Scan for the cell matching the given text and deliver its (x, y) coordinate at center. 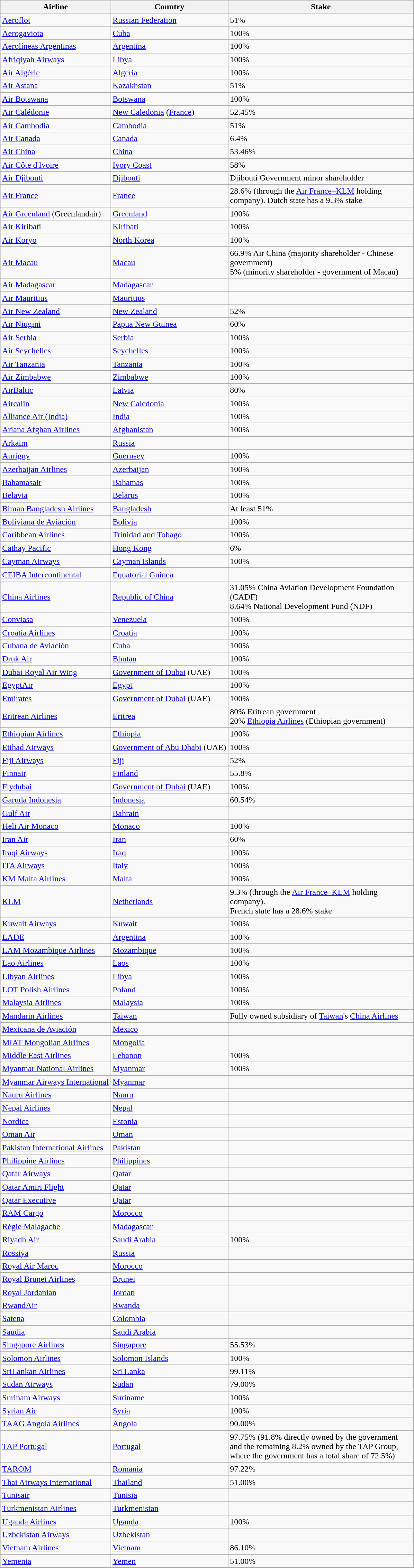
Pakistan International Airlines (55, 1148)
Nordica (55, 1121)
Air China (55, 151)
Indonesia (170, 800)
Papua New Guinea (170, 324)
Air Seychelles (55, 351)
Finnair (55, 773)
Myanmar National Airlines (55, 1068)
Kuwait Airways (55, 924)
Nepal Airlines (55, 1108)
Aircalin (55, 403)
Serbia (170, 337)
Qatar Airways (55, 1174)
Cubana de Aviación (55, 646)
Guernsey (170, 456)
China Airlines (55, 597)
Mongolia (170, 1042)
Cayman Airways (55, 561)
Netherlands (170, 901)
55.8% (321, 773)
Tanzania (170, 364)
97.75% (91.8% directly owned by the government and the remaining 8.2% owned by the TAP Group, where the government has a total share of 72.5%) (321, 1446)
Croatia Airlines (55, 632)
Royal Brunei Airlines (55, 1279)
Kuwait (170, 924)
Hong Kong (170, 548)
Air Botswana (55, 99)
Fiji (170, 760)
Cambodia (170, 125)
Colombia (170, 1319)
Oman Air (55, 1134)
Air Niugini (55, 324)
Poland (170, 990)
Mexicana de Aviación (55, 1029)
Conviasa (55, 619)
Republic of China (170, 597)
North Korea (170, 240)
Zimbabwe (170, 377)
58% (321, 165)
Uzbekistan Airways (55, 1535)
Macau (170, 262)
Turkmenistan Airlines (55, 1508)
Belarus (170, 495)
Nauru Airlines (55, 1095)
Emirates (55, 698)
Lao Airlines (55, 963)
Sudan (170, 1384)
80% (321, 390)
Vietnam (170, 1548)
Bahamas (170, 482)
TAROM (55, 1469)
Malta (170, 879)
Libyan Airlines (55, 976)
Ethiopian Airlines (55, 734)
79.00% (321, 1384)
KM Malta Airlines (55, 879)
Tunisair (55, 1495)
Air Zimbabwe (55, 377)
EgyptAir (55, 685)
Lebanon (170, 1055)
Air Canada (55, 138)
Equatorial Guinea (170, 574)
Sudan Airways (55, 1384)
31.05% China Aviation Development Foundation (CADF)8.64% National Development Fund (NDF) (321, 597)
MIAT Mongolian Airlines (55, 1042)
Country (170, 7)
Air France (55, 196)
RwandAir (55, 1306)
Ivory Coast (170, 165)
Thai Airways International (55, 1482)
Trinidad and Tobago (170, 535)
Surinam Airways (55, 1398)
Greenland (170, 214)
Fiji Airways (55, 760)
Government of Abu Dhabi (UAE) (170, 747)
Latvia (170, 390)
Air Mauritius (55, 298)
Fully owned subsidiary of Taiwan's China Airlines (321, 1016)
Satena (55, 1319)
Myanmar Airways International (55, 1082)
Kazakhstan (170, 86)
Qatar Amiri Flight (55, 1187)
Mexico (170, 1029)
Air Serbia (55, 337)
Estonia (170, 1121)
Caribbean Airlines (55, 535)
Portugal (170, 1446)
Croatia (170, 632)
Suriname (170, 1398)
CEIBA Intercontinental (55, 574)
Oman (170, 1134)
60.54% (321, 800)
Bahrain (170, 813)
Yemenia (55, 1561)
Biman Bangladesh Airlines (55, 509)
Solomon Islands (170, 1358)
Tunisia (170, 1495)
Syrian Air (55, 1411)
Garuda Indonesia (55, 800)
LADE (55, 937)
Etihad Airways (55, 747)
Air Kiribati (55, 227)
Rossiya (55, 1253)
9.3% (through the Air France–KLM holding company). French state has a 28.6% stake (321, 901)
Dubai Royal Air Wing (55, 672)
Monaco (170, 826)
Air Tanzania (55, 364)
86.10% (321, 1548)
Stake (321, 7)
Air New Zealand (55, 311)
New Zealand (170, 311)
Singapore (170, 1345)
6.4% (321, 138)
Philippines (170, 1161)
Taiwan (170, 1016)
Kiribati (170, 227)
Algeria (170, 73)
Russian Federation (170, 20)
KLM (55, 901)
At least 51% (321, 509)
Aurigny (55, 456)
Finland (170, 773)
SriLankan Airlines (55, 1371)
ITA Airways (55, 866)
Gulf Air (55, 813)
Flydubai (55, 787)
Egypt (170, 685)
TAP Portugal (55, 1446)
Azerbaijan (170, 469)
53.46% (321, 151)
Air Djibouti (55, 178)
Aeroflot (55, 20)
Air Greenland (Greenlandair) (55, 214)
New Caledonia (170, 403)
66.9% Air China (majority shareholder - Chinese government)5% (minority shareholder - government of Macau) (321, 262)
Solomon Airlines (55, 1358)
Eritrea (170, 716)
Alliance Air (India) (55, 417)
Botswana (170, 99)
Middle East Airlines (55, 1055)
90.00% (321, 1424)
Royal Air Maroc (55, 1266)
Air Cambodia (55, 125)
RAM Cargo (55, 1213)
Uganda (170, 1522)
Bhutan (170, 659)
Singapore Airlines (55, 1345)
Qatar Executive (55, 1200)
Venezuela (170, 619)
Riyadh Air (55, 1240)
LOT Polish Airlines (55, 990)
Air Côte d'Ivoire (55, 165)
Malaysia Airlines (55, 1003)
France (170, 196)
Jordan (170, 1292)
Bangladesh (170, 509)
Heli Air Monaco (55, 826)
Djibouti (170, 178)
Turkmenistan (170, 1508)
Royal Jordanian (55, 1292)
Vietnam Airlines (55, 1548)
Iraq (170, 852)
80% Eritrean government20% Ethiopia Airlines (Ethiopian government) (321, 716)
Aerolíneas Argentinas (55, 46)
Afghanistan (170, 430)
Air Calédonie (55, 112)
Aerogaviota (55, 33)
Azerbaijan Airlines (55, 469)
Air Astana (55, 86)
Malaysia (170, 1003)
Laos (170, 963)
Saudia (55, 1332)
New Caledonia (France) (170, 112)
Angola (170, 1424)
Philippine Airlines (55, 1161)
Mandarin Airlines (55, 1016)
Thailand (170, 1482)
China (170, 151)
Air Madagascar (55, 285)
Boliviana de Aviación (55, 522)
55.53% (321, 1345)
Air Algérie (55, 73)
India (170, 417)
Seychelles (170, 351)
TAAG Angola Airlines (55, 1424)
Bahamasair (55, 482)
Syria (170, 1411)
Iraqi Airways (55, 852)
Rwanda (170, 1306)
99.11% (321, 1371)
LAM Mozambique Airlines (55, 950)
Pakistan (170, 1148)
Uzbekistan (170, 1535)
Iran Air (55, 839)
Djibouti Government minor shareholder (321, 178)
97.22% (321, 1469)
52.45% (321, 112)
AirBaltic (55, 390)
Air Koryo (55, 240)
Cathay Pacific (55, 548)
Sri Lanka (170, 1371)
Mauritius (170, 298)
28.6% (through the Air France–KLM holding company). Dutch state has a 9.3% stake (321, 196)
Ariana Afghan Airlines (55, 430)
Iran (170, 839)
Canada (170, 138)
Airline (55, 7)
Bolivia (170, 522)
Mozambique (170, 950)
Belavia (55, 495)
Italy (170, 866)
Yemen (170, 1561)
Arkaim (55, 443)
Cayman Islands (170, 561)
6% (321, 548)
Druk Air (55, 659)
Uganda Airlines (55, 1522)
Eritrean Airlines (55, 716)
Nepal (170, 1108)
Romania (170, 1469)
Régie Malagache (55, 1226)
Brunei (170, 1279)
Air Macau (55, 262)
Nauru (170, 1095)
Ethiopia (170, 734)
Afriqiyah Airways (55, 59)
